Locate the cell with the specified text and output its [X, Y] center coordinate. 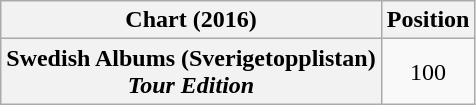
Chart (2016) [191, 20]
100 [428, 72]
Position [428, 20]
Swedish Albums (Sverigetopplistan)Tour Edition [191, 72]
